Find where the given text appears and provide that cell's center as (X, Y) coordinate. 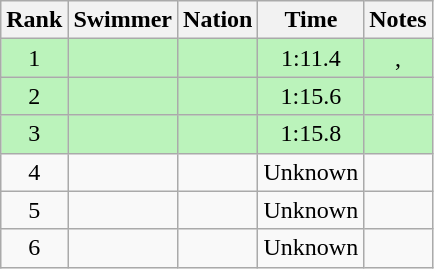
Nation (218, 20)
1:11.4 (311, 58)
2 (34, 96)
Rank (34, 20)
4 (34, 172)
1:15.6 (311, 96)
, (398, 58)
6 (34, 248)
3 (34, 134)
5 (34, 210)
Notes (398, 20)
Swimmer (123, 20)
1 (34, 58)
Time (311, 20)
1:15.8 (311, 134)
